Capture the cell that displays the provided text and extract its [X, Y] central coordinate. 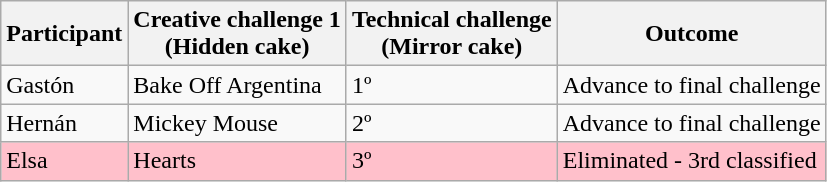
Bake Off Argentina [238, 85]
Elsa [64, 161]
2º [452, 123]
Participant [64, 34]
3º [452, 161]
Hearts [238, 161]
Creative challenge 1(Hidden cake) [238, 34]
Gastón [64, 85]
1º [452, 85]
Outcome [692, 34]
Hernán [64, 123]
Mickey Mouse [238, 123]
Technical challenge(Mirror cake) [452, 34]
Eliminated - 3rd classified [692, 161]
